Find where the given text appears and provide that cell's center as (x, y) coordinate. 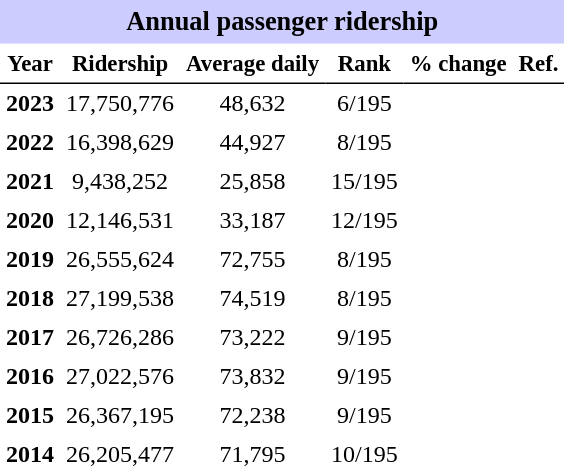
26,555,624 (120, 260)
16,398,629 (120, 142)
Ridership (120, 64)
72,755 (252, 260)
74,519 (252, 298)
Year (30, 64)
Average daily (252, 64)
73,832 (252, 376)
25,858 (252, 182)
Rank (364, 64)
33,187 (252, 220)
12,146,531 (120, 220)
72,238 (252, 416)
6/195 (364, 104)
2016 (30, 376)
2020 (30, 220)
27,022,576 (120, 376)
2023 (30, 104)
26,726,286 (120, 338)
2019 (30, 260)
2018 (30, 298)
% change (458, 64)
2015 (30, 416)
73,222 (252, 338)
44,927 (252, 142)
26,367,195 (120, 416)
Annual passenger ridership (282, 22)
9,438,252 (120, 182)
48,632 (252, 104)
27,199,538 (120, 298)
12/195 (364, 220)
2022 (30, 142)
2021 (30, 182)
2017 (30, 338)
15/195 (364, 182)
17,750,776 (120, 104)
